Output the [X, Y] coordinate of the center of the cell containing the given text.  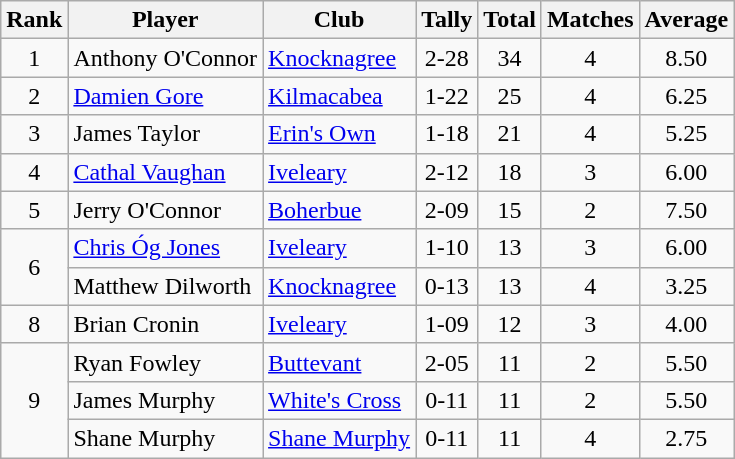
12 [510, 324]
6.25 [686, 96]
1-10 [447, 248]
3.25 [686, 286]
Chris Óg Jones [166, 248]
Anthony O'Connor [166, 58]
Brian Cronin [166, 324]
Club [340, 20]
18 [510, 172]
Ryan Fowley [166, 362]
2-05 [447, 362]
Buttevant [340, 362]
6 [34, 267]
Boherbue [340, 210]
Matches [590, 20]
2-12 [447, 172]
Damien Gore [166, 96]
Kilmacabea [340, 96]
15 [510, 210]
Tally [447, 20]
5 [34, 210]
7.50 [686, 210]
1-22 [447, 96]
2.75 [686, 438]
Jerry O'Connor [166, 210]
James Taylor [166, 134]
1-09 [447, 324]
Rank [34, 20]
Player [166, 20]
34 [510, 58]
Erin's Own [340, 134]
Cathal Vaughan [166, 172]
Total [510, 20]
5.25 [686, 134]
21 [510, 134]
1-18 [447, 134]
8.50 [686, 58]
Average [686, 20]
2-09 [447, 210]
James Murphy [166, 400]
0-13 [447, 286]
White's Cross [340, 400]
4.00 [686, 324]
9 [34, 400]
1 [34, 58]
25 [510, 96]
2-28 [447, 58]
8 [34, 324]
Matthew Dilworth [166, 286]
